From the cell containing the given text, extract its center point as (X, Y) coordinate. 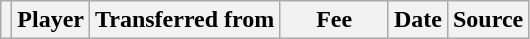
Source (488, 20)
Player (51, 20)
Transferred from (185, 20)
Date (418, 20)
Fee (334, 20)
